Determine the (x, y) coordinate at the center of the cell enclosing the given text.  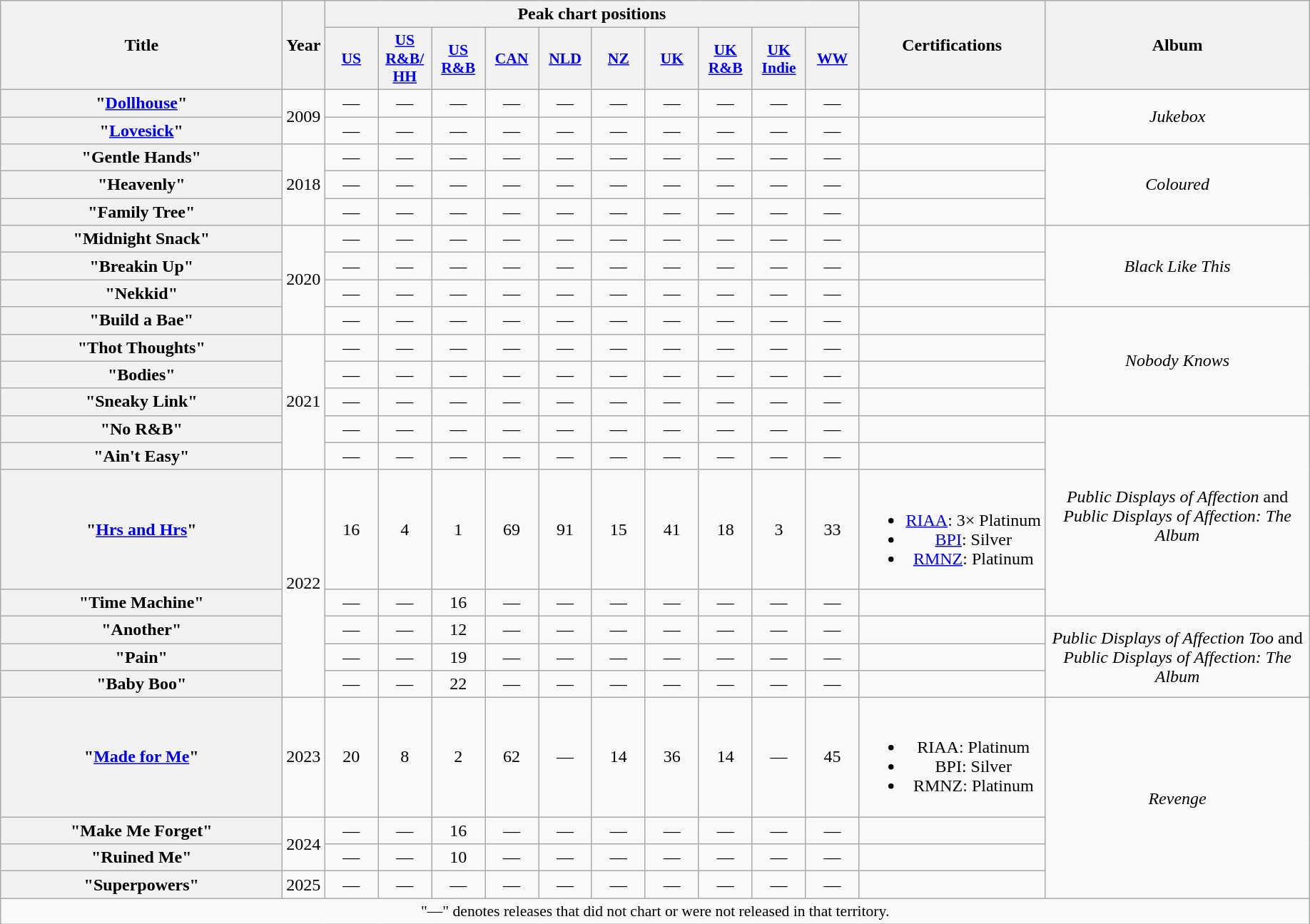
"No R&B" (141, 429)
8 (405, 758)
"Heavenly" (141, 185)
18 (725, 529)
"Ruined Me" (141, 858)
2023 (304, 758)
2 (458, 758)
Nobody Knows (1177, 361)
"Superpowers" (141, 885)
91 (565, 529)
2022 (304, 584)
UK (672, 59)
Year (304, 46)
"Gentle Hands" (141, 158)
"—" denotes releases that did not chart or were not released in that territory. (655, 911)
CAN (512, 59)
Album (1177, 46)
"Dollhouse" (141, 103)
Certifications (952, 46)
NLD (565, 59)
"Ain't Easy" (141, 456)
Public Displays of Affection and Public Displays of Affection: The Album (1177, 515)
41 (672, 529)
"Thot Thoughts" (141, 347)
"Time Machine" (141, 602)
2024 (304, 844)
UKR&B (725, 59)
2021 (304, 402)
"Family Tree" (141, 212)
RIAA: PlatinumBPI: SilverRMNZ: Platinum (952, 758)
22 (458, 684)
15 (618, 529)
"Sneaky Link" (141, 402)
"Build a Bae" (141, 320)
"Baby Boo" (141, 684)
"Make Me Forget" (141, 831)
US (351, 59)
"Pain" (141, 657)
"Hrs and Hrs" (141, 529)
2018 (304, 185)
10 (458, 858)
"Another" (141, 629)
Coloured (1177, 185)
USR&B/HH (405, 59)
"Made for Me" (141, 758)
36 (672, 758)
45 (832, 758)
69 (512, 529)
Peak chart positions (592, 14)
3 (779, 529)
WW (832, 59)
20 (351, 758)
62 (512, 758)
UKIndie (779, 59)
1 (458, 529)
Jukebox (1177, 116)
2009 (304, 116)
NZ (618, 59)
"Nekkid" (141, 293)
"Breakin Up" (141, 266)
RIAA: 3× PlatinumBPI: SilverRMNZ: Platinum (952, 529)
2025 (304, 885)
19 (458, 657)
12 (458, 629)
Title (141, 46)
"Lovesick" (141, 131)
"Bodies" (141, 375)
Black Like This (1177, 266)
2020 (304, 280)
4 (405, 529)
Revenge (1177, 798)
"Midnight Snack" (141, 239)
33 (832, 529)
USR&B (458, 59)
Public Displays of Affection Too and Public Displays of Affection: The Album (1177, 656)
